Return (X, Y) of the center of cell containing provided text 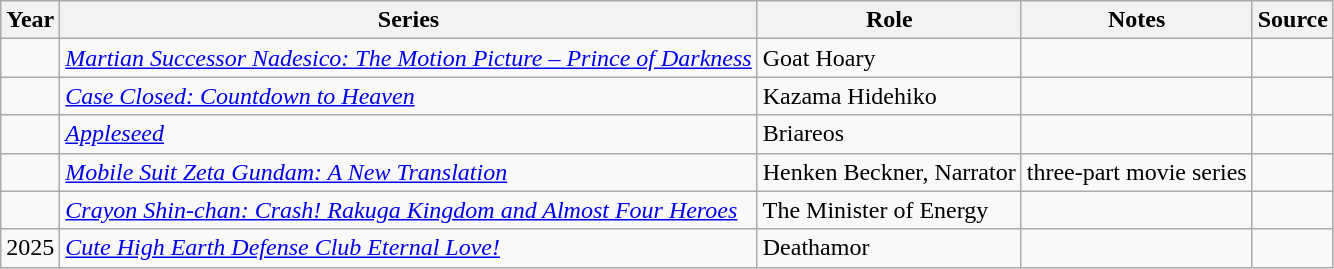
Martian Successor Nadesico: The Motion Picture – Prince of Darkness (408, 58)
three-part movie series (1136, 172)
Appleseed (408, 134)
Year (30, 20)
Goat Hoary (889, 58)
Series (408, 20)
Crayon Shin-chan: Crash! Rakuga Kingdom and Almost Four Heroes (408, 210)
Briareos (889, 134)
Role (889, 20)
Mobile Suit Zeta Gundam: A New Translation (408, 172)
Notes (1136, 20)
Deathamor (889, 248)
Case Closed: Countdown to Heaven (408, 96)
Henken Beckner, Narrator (889, 172)
2025 (30, 248)
The Minister of Energy (889, 210)
Kazama Hidehiko (889, 96)
Source (1292, 20)
Cute High Earth Defense Club Eternal Love! (408, 248)
